Search for the cell housing the specified text and yield its [x, y] center coordinate. 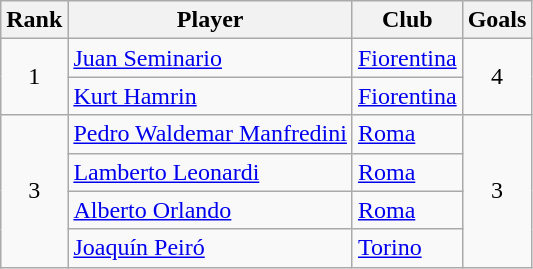
Player [210, 20]
Alberto Orlando [210, 210]
Rank [34, 20]
Torino [407, 248]
Joaquín Peiró [210, 248]
1 [34, 77]
Kurt Hamrin [210, 96]
Goals [497, 20]
Club [407, 20]
Juan Seminario [210, 58]
4 [497, 77]
Pedro Waldemar Manfredini [210, 134]
Lamberto Leonardi [210, 172]
